Output the [X, Y] coordinate of the center of the cell containing the given text.  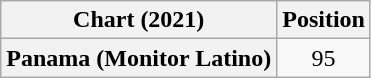
Panama (Monitor Latino) [139, 58]
95 [324, 58]
Position [324, 20]
Chart (2021) [139, 20]
